Provide the (X, Y) coordinate of the cell's center where the given text is located.  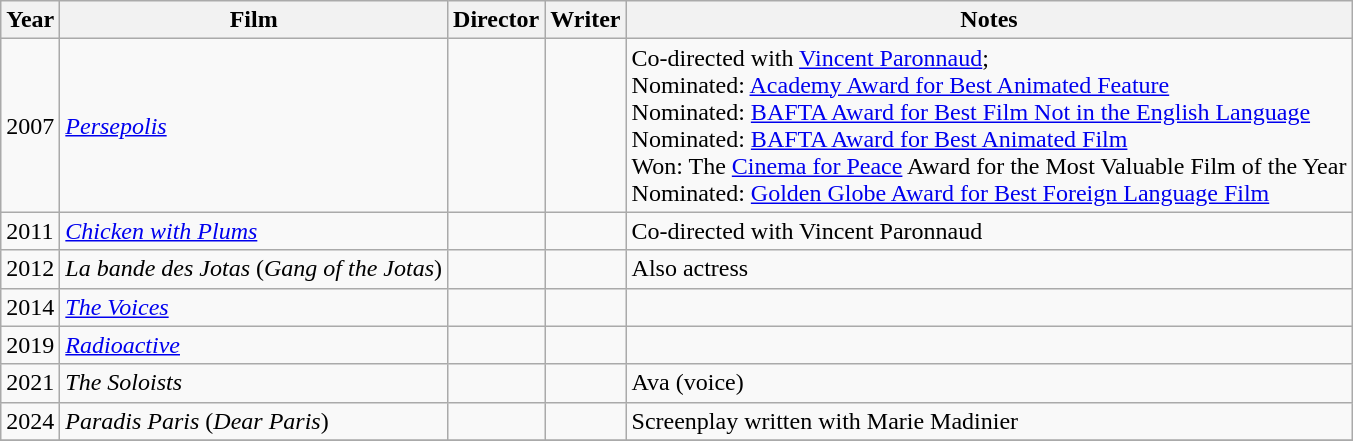
Director (496, 20)
2007 (30, 126)
The Voices (254, 307)
2011 (30, 231)
Film (254, 20)
La bande des Jotas (Gang of the Jotas) (254, 269)
Writer (586, 20)
Persepolis (254, 126)
Notes (989, 20)
Year (30, 20)
Also actress (989, 269)
The Soloists (254, 383)
Co-directed with Vincent Paronnaud (989, 231)
2019 (30, 345)
2021 (30, 383)
Screenplay written with Marie Madinier (989, 421)
2024 (30, 421)
Chicken with Plums (254, 231)
Radioactive (254, 345)
Ava (voice) (989, 383)
2014 (30, 307)
2012 (30, 269)
Paradis Paris (Dear Paris) (254, 421)
